Capture the cell that displays the provided text and extract its (X, Y) central coordinate. 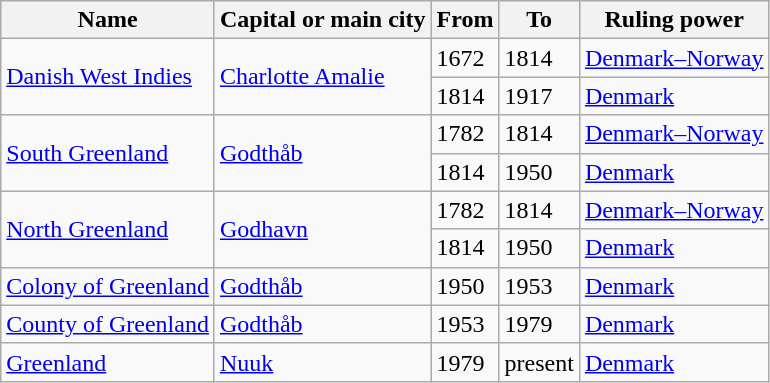
Godhavn (322, 229)
South Greenland (108, 153)
Colony of Greenland (108, 286)
1672 (465, 58)
present (539, 362)
1917 (539, 96)
Charlotte Amalie (322, 77)
Name (108, 20)
From (465, 20)
County of Greenland (108, 324)
To (539, 20)
North Greenland (108, 229)
Nuuk (322, 362)
Ruling power (674, 20)
Danish West Indies (108, 77)
Capital or main city (322, 20)
Greenland (108, 362)
